Pinpoint the cell where the given text exists, returning its (x, y) midpoint coordinate. 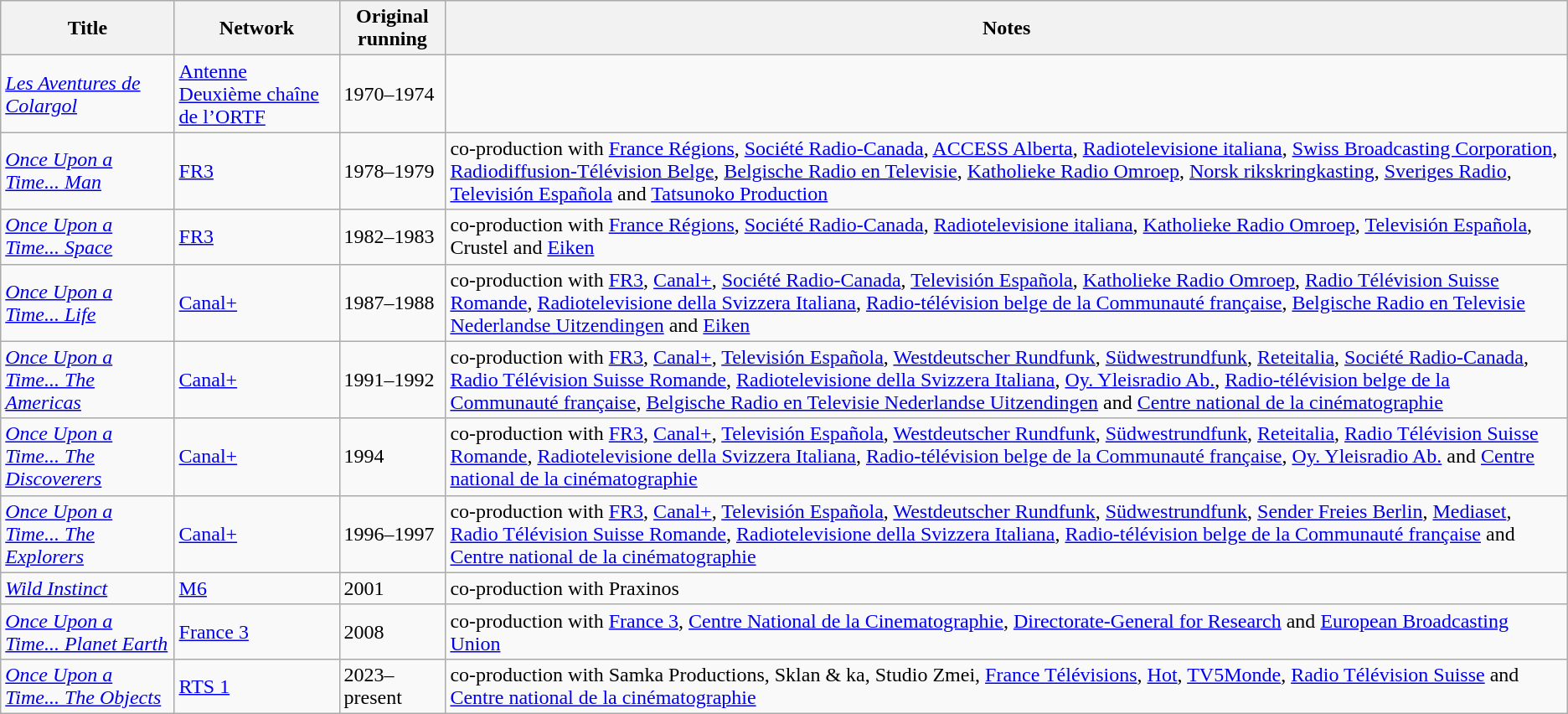
1991–1992 (392, 380)
2023–present (392, 686)
Once Upon a Time... Planet Earth (87, 632)
Antenne Deuxième chaîne de l’ORTF (256, 94)
RTS 1 (256, 686)
France 3 (256, 632)
Wild Instinct (87, 588)
1987–1988 (392, 303)
Once Upon a Time... Space (87, 236)
1982–1983 (392, 236)
Once Upon a Time... The Discoverers (87, 457)
Once Upon a Time... The Americas (87, 380)
2008 (392, 632)
Once Upon a Time... Man (87, 171)
Network (256, 28)
Notes (1007, 28)
2001 (392, 588)
co-production with France 3, Centre National de la Cinematographie, Directorate-General for Research and European Broadcasting Union (1007, 632)
M6 (256, 588)
1978–1979 (392, 171)
1970–1974 (392, 94)
Original running (392, 28)
Once Upon a Time... The Explorers (87, 534)
1994 (392, 457)
co-production with France Régions, Société Radio-Canada, Radiotelevisione italiana, Katholieke Radio Omroep, Televisión Española, Crustel and Eiken (1007, 236)
Title (87, 28)
1996–1997 (392, 534)
Les Aventures de Colargol (87, 94)
co-production with Praxinos (1007, 588)
Once Upon a Time... Life (87, 303)
Once Upon a Time... The Objects (87, 686)
